Return the (x, y) coordinate for the center point of the cell that contains the specified text.  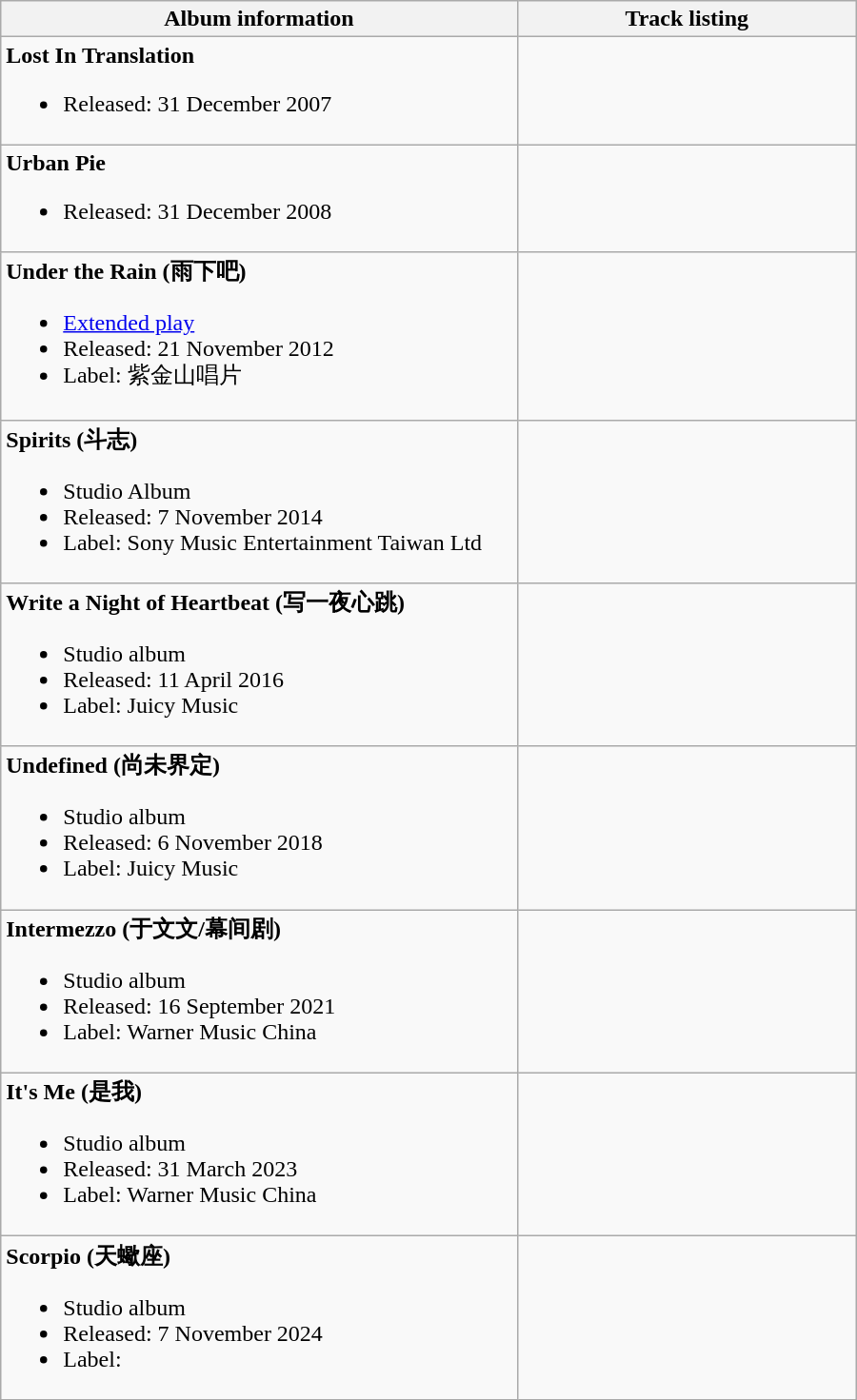
Lost In TranslationReleased: 31 December 2007 (259, 91)
Urban PieReleased: 31 December 2008 (259, 198)
Undefined (尚未界定) Studio albumReleased: 6 November 2018Label: Juicy Music (259, 828)
Write a Night of Heartbeat (写一夜心跳) Studio albumReleased: 11 April 2016Label: Juicy Music (259, 665)
Scorpio (天蠍座)Studio albumReleased: 7 November 2024Label: (259, 1318)
Spirits (斗志) Studio AlbumReleased: 7 November 2014Label: Sony Music Entertainment Taiwan Ltd (259, 502)
Track listing (687, 19)
Album information (259, 19)
Intermezzo (于文文/幕间剧)Studio albumReleased: 16 September 2021Label: Warner Music China (259, 992)
It's Me (是我)Studio albumReleased: 31 March 2023Label: Warner Music China (259, 1154)
Under the Rain (雨下吧)Extended playReleased: 21 November 2012Label: 紫金山唱片 (259, 336)
